Scan for the cell matching the given text and deliver its [x, y] coordinate at center. 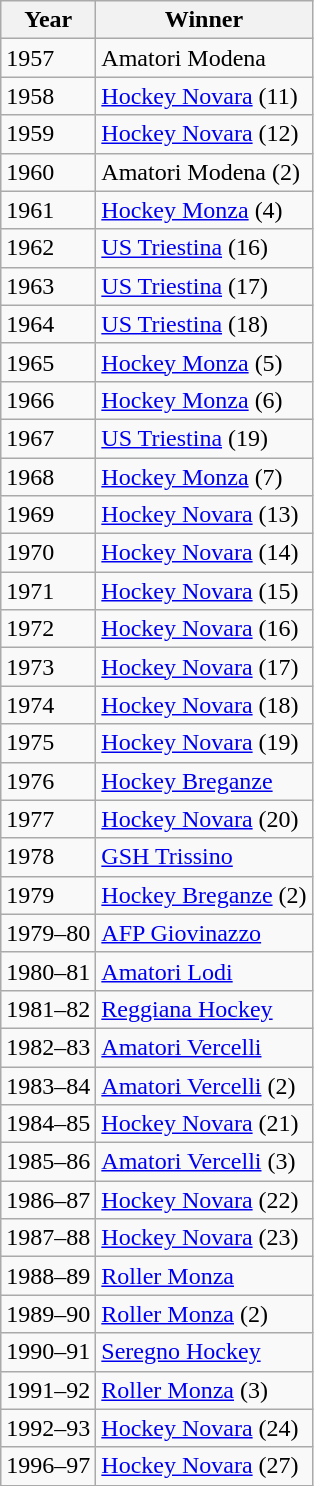
Reggiana Hockey [204, 1009]
1980–81 [48, 971]
1979–80 [48, 933]
US Triestina (18) [204, 324]
Hockey Monza (4) [204, 210]
Hockey Novara (16) [204, 629]
Roller Monza (3) [204, 1390]
1958 [48, 96]
1960 [48, 172]
1973 [48, 667]
1961 [48, 210]
1992–93 [48, 1428]
Hockey Novara (14) [204, 553]
GSH Trissino [204, 857]
Hockey Novara (17) [204, 667]
Hockey Novara (11) [204, 96]
Hockey Novara (12) [204, 134]
Hockey Breganze (2) [204, 895]
1985–86 [48, 1162]
1970 [48, 553]
US Triestina (19) [204, 438]
1974 [48, 705]
US Triestina (17) [204, 286]
1975 [48, 743]
1984–85 [48, 1124]
Hockey Breganze [204, 781]
Hockey Novara (20) [204, 819]
US Triestina (16) [204, 248]
Hockey Monza (7) [204, 477]
1983–84 [48, 1085]
Roller Monza (2) [204, 1314]
1996–97 [48, 1466]
1965 [48, 362]
Amatori Modena (2) [204, 172]
Hockey Novara (22) [204, 1200]
1964 [48, 324]
1967 [48, 438]
1969 [48, 515]
Hockey Novara (24) [204, 1428]
1987–88 [48, 1238]
Amatori Vercelli (3) [204, 1162]
1963 [48, 286]
Hockey Novara (13) [204, 515]
1976 [48, 781]
1981–82 [48, 1009]
1990–91 [48, 1352]
Year [48, 20]
Amatori Vercelli (2) [204, 1085]
Roller Monza [204, 1276]
1971 [48, 591]
Hockey Novara (21) [204, 1124]
1972 [48, 629]
Hockey Novara (19) [204, 743]
Hockey Novara (23) [204, 1238]
Amatori Modena [204, 58]
1966 [48, 400]
Hockey Monza (6) [204, 400]
1979 [48, 895]
1988–89 [48, 1276]
1989–90 [48, 1314]
Amatori Vercelli [204, 1047]
Hockey Novara (27) [204, 1466]
1968 [48, 477]
Winner [204, 20]
1957 [48, 58]
AFP Giovinazzo [204, 933]
1962 [48, 248]
Hockey Monza (5) [204, 362]
1982–83 [48, 1047]
Amatori Lodi [204, 971]
1986–87 [48, 1200]
Hockey Novara (15) [204, 591]
1978 [48, 857]
1977 [48, 819]
Hockey Novara (18) [204, 705]
1991–92 [48, 1390]
1959 [48, 134]
Seregno Hockey [204, 1352]
